Determine the [x, y] coordinate at the center of the cell enclosing the given text.  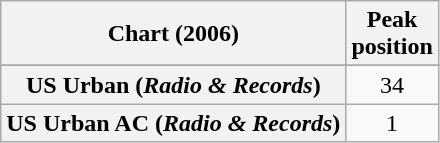
Peakposition [392, 34]
Chart (2006) [174, 34]
1 [392, 123]
US Urban (Radio & Records) [174, 85]
34 [392, 85]
US Urban AC (Radio & Records) [174, 123]
